Pinpoint the cell where the given text exists, returning its [X, Y] midpoint coordinate. 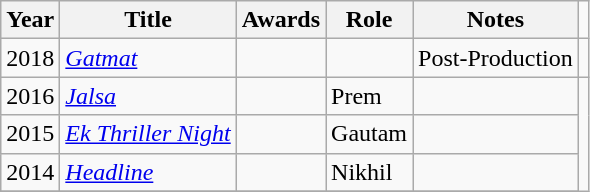
2016 [30, 96]
Notes [496, 20]
Post-Production [496, 58]
2015 [30, 134]
Headline [148, 172]
Gautam [370, 134]
2014 [30, 172]
Nikhil [370, 172]
Title [148, 20]
Prem [370, 96]
Gatmat [148, 58]
Jalsa [148, 96]
Ek Thriller Night [148, 134]
Role [370, 20]
2018 [30, 58]
Year [30, 20]
Awards [280, 20]
